Locate the cell with the specified text and output its [x, y] center coordinate. 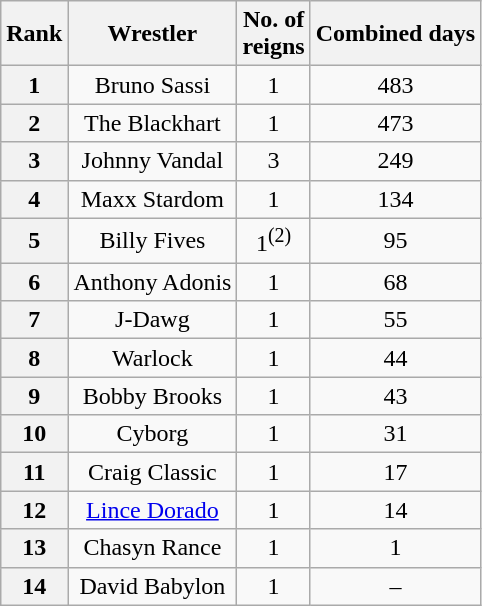
473 [395, 123]
– [395, 586]
Johnny Vandal [152, 161]
4 [34, 199]
31 [395, 434]
5 [34, 240]
17 [395, 472]
13 [34, 548]
12 [34, 510]
David Babylon [152, 586]
Billy Fives [152, 240]
Bruno Sassi [152, 85]
10 [34, 434]
6 [34, 282]
483 [395, 85]
55 [395, 320]
Maxx Stardom [152, 199]
68 [395, 282]
9 [34, 396]
Warlock [152, 358]
Bobby Brooks [152, 396]
43 [395, 396]
7 [34, 320]
134 [395, 199]
Wrestler [152, 34]
Cyborg [152, 434]
Chasyn Rance [152, 548]
The Blackhart [152, 123]
Anthony Adonis [152, 282]
2 [34, 123]
44 [395, 358]
249 [395, 161]
Lince Dorado [152, 510]
Rank [34, 34]
Craig Classic [152, 472]
No. ofreigns [274, 34]
8 [34, 358]
Combined days [395, 34]
95 [395, 240]
11 [34, 472]
J-Dawg [152, 320]
1(2) [274, 240]
